Extract the (x, y) coordinate from the center of the cell holding the provided text.  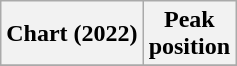
Peakposition (189, 34)
Chart (2022) (72, 34)
